Capture the cell that displays the provided text and extract its [X, Y] central coordinate. 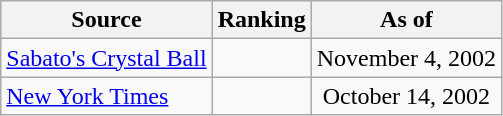
November 4, 2002 [406, 58]
Source [106, 20]
Sabato's Crystal Ball [106, 58]
Ranking [262, 20]
As of [406, 20]
October 14, 2002 [406, 96]
New York Times [106, 96]
